From the cell containing the given text, extract its center point as (X, Y) coordinate. 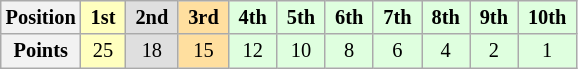
1st (104, 17)
Points (41, 51)
18 (152, 51)
6 (397, 51)
4th (253, 17)
5th (301, 17)
7th (397, 17)
25 (104, 51)
8th (446, 17)
2nd (152, 17)
8 (349, 51)
1 (547, 51)
12 (253, 51)
3rd (203, 17)
6th (349, 17)
10 (301, 51)
10th (547, 17)
15 (203, 51)
2 (494, 51)
9th (494, 17)
4 (446, 51)
Position (41, 17)
